Find where the given text appears and provide that cell's center as [x, y] coordinate. 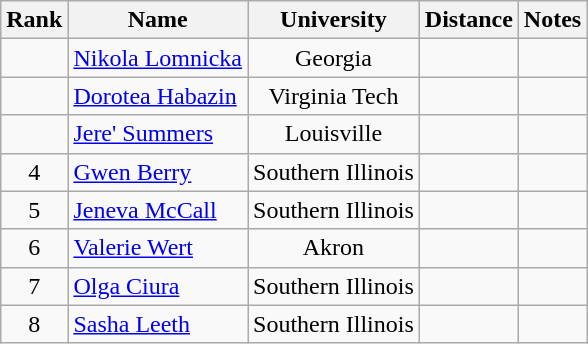
Rank [34, 20]
Virginia Tech [334, 96]
Valerie Wert [158, 248]
Louisville [334, 134]
Dorotea Habazin [158, 96]
6 [34, 248]
Nikola Lomnicka [158, 58]
5 [34, 210]
Notes [552, 20]
Georgia [334, 58]
Akron [334, 248]
7 [34, 286]
8 [34, 324]
University [334, 20]
Olga Ciura [158, 286]
Gwen Berry [158, 172]
Jere' Summers [158, 134]
Jeneva McCall [158, 210]
4 [34, 172]
Name [158, 20]
Sasha Leeth [158, 324]
Distance [468, 20]
